Provide the (x, y) coordinate of the cell's center where the given text is located.  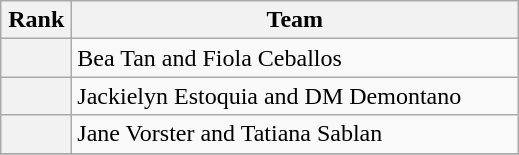
Bea Tan and Fiola Ceballos (295, 58)
Jackielyn Estoquia and DM Demontano (295, 96)
Rank (36, 20)
Jane Vorster and Tatiana Sablan (295, 134)
Team (295, 20)
